Pinpoint the cell where the given text exists, returning its [X, Y] midpoint coordinate. 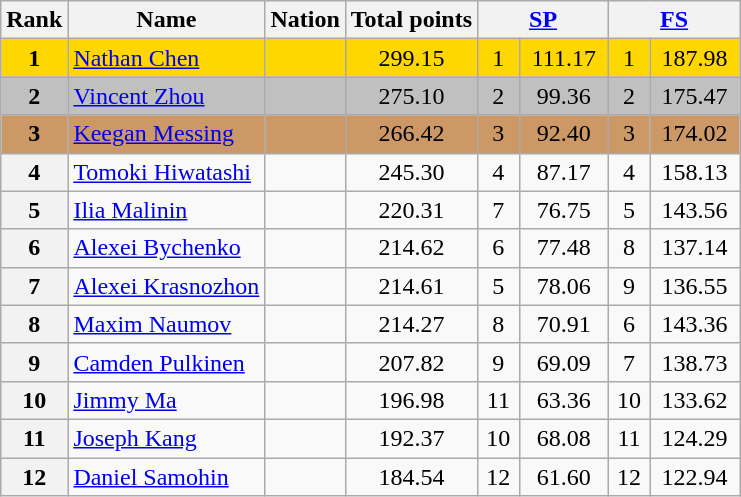
214.62 [411, 248]
Alexei Krasnozhon [166, 286]
Name [166, 20]
99.36 [564, 96]
SP [544, 20]
138.73 [695, 362]
143.56 [695, 210]
143.36 [695, 324]
87.17 [564, 172]
92.40 [564, 134]
266.42 [411, 134]
Jimmy Ma [166, 400]
Total points [411, 20]
175.47 [695, 96]
220.31 [411, 210]
174.02 [695, 134]
214.27 [411, 324]
192.37 [411, 438]
245.30 [411, 172]
124.29 [695, 438]
275.10 [411, 96]
Maxim Naumov [166, 324]
133.62 [695, 400]
187.98 [695, 58]
77.48 [564, 248]
Daniel Samohin [166, 477]
69.09 [564, 362]
Joseph Kang [166, 438]
Camden Pulkinen [166, 362]
299.15 [411, 58]
61.60 [564, 477]
214.61 [411, 286]
Vincent Zhou [166, 96]
184.54 [411, 477]
122.94 [695, 477]
70.91 [564, 324]
63.36 [564, 400]
207.82 [411, 362]
Keegan Messing [166, 134]
Alexei Bychenko [166, 248]
Rank [34, 20]
Tomoki Hiwatashi [166, 172]
111.17 [564, 58]
FS [674, 20]
196.98 [411, 400]
76.75 [564, 210]
137.14 [695, 248]
Nation [305, 20]
68.08 [564, 438]
Nathan Chen [166, 58]
Ilia Malinin [166, 210]
158.13 [695, 172]
136.55 [695, 286]
78.06 [564, 286]
